Search for the cell housing the specified text and yield its (x, y) center coordinate. 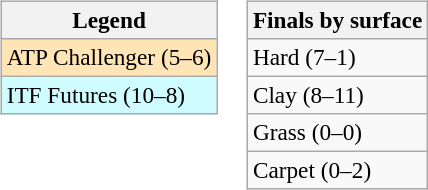
Finals by surface (337, 20)
Legend (108, 20)
Hard (7–1) (337, 57)
ATP Challenger (5–6) (108, 57)
Carpet (0–2) (337, 171)
Grass (0–0) (337, 133)
Clay (8–11) (337, 95)
ITF Futures (10–8) (108, 95)
